Find where the given text appears and provide that cell's center as [x, y] coordinate. 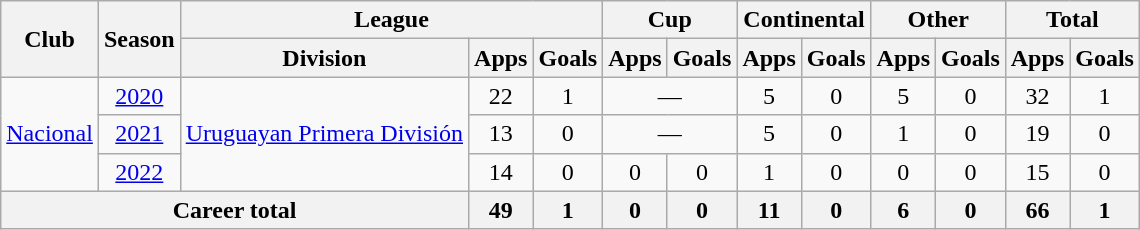
19 [1037, 134]
Total [1072, 20]
Club [50, 39]
14 [501, 172]
League [392, 20]
Nacional [50, 134]
Other [938, 20]
Uruguayan Primera División [324, 134]
15 [1037, 172]
2020 [139, 96]
Continental [804, 20]
2021 [139, 134]
13 [501, 134]
Season [139, 39]
Cup [670, 20]
Career total [235, 210]
6 [903, 210]
49 [501, 210]
Division [324, 58]
66 [1037, 210]
32 [1037, 96]
11 [769, 210]
2022 [139, 172]
22 [501, 96]
